From the cell containing the given text, extract its center point as [X, Y] coordinate. 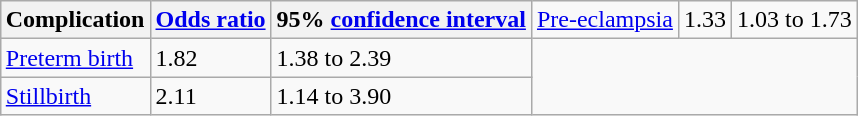
Complication [75, 20]
Preterm birth [75, 58]
95% confidence interval [401, 20]
Odds ratio [210, 20]
1.82 [210, 58]
Pre-eclampsia [604, 20]
1.14 to 3.90 [401, 96]
2.11 [210, 96]
Stillbirth [75, 96]
1.33 [704, 20]
1.38 to 2.39 [401, 58]
1.03 to 1.73 [795, 20]
